Search for the cell housing the specified text and yield its [X, Y] center coordinate. 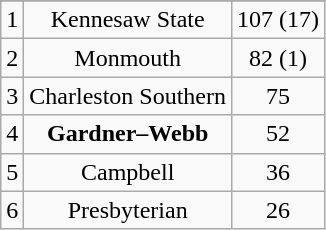
4 [12, 134]
5 [12, 172]
36 [278, 172]
75 [278, 96]
Monmouth [128, 58]
Gardner–Webb [128, 134]
2 [12, 58]
6 [12, 210]
Presbyterian [128, 210]
26 [278, 210]
82 (1) [278, 58]
3 [12, 96]
1 [12, 20]
Campbell [128, 172]
Charleston Southern [128, 96]
Kennesaw State [128, 20]
52 [278, 134]
107 (17) [278, 20]
